Extract the [x, y] coordinate from the center of the cell holding the provided text.  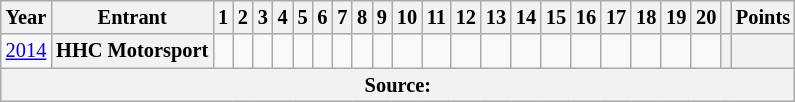
3 [263, 17]
17 [616, 17]
18 [646, 17]
10 [407, 17]
5 [303, 17]
16 [586, 17]
20 [706, 17]
14 [526, 17]
12 [466, 17]
1 [223, 17]
4 [283, 17]
2014 [26, 51]
15 [556, 17]
19 [676, 17]
9 [382, 17]
Year [26, 17]
6 [322, 17]
7 [342, 17]
13 [496, 17]
Source: [398, 85]
Points [763, 17]
2 [243, 17]
8 [362, 17]
11 [436, 17]
Entrant [132, 17]
HHC Motorsport [132, 51]
